For the text-containing cell, return its midpoint in (X, Y) coordinate format. 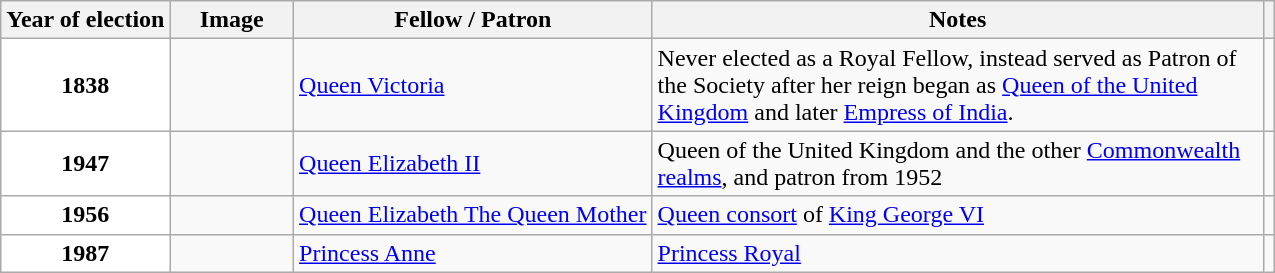
1838 (86, 85)
Princess Anne (473, 253)
Image (232, 20)
1947 (86, 164)
Queen of the United Kingdom and the other Commonwealth realms, and patron from 1952 (958, 164)
1956 (86, 215)
Fellow / Patron (473, 20)
Notes (958, 20)
Princess Royal (958, 253)
Year of election (86, 20)
Queen Elizabeth II (473, 164)
Queen consort of King George VI (958, 215)
Queen Elizabeth The Queen Mother (473, 215)
Queen Victoria (473, 85)
1987 (86, 253)
